Search for the cell housing the specified text and yield its [x, y] center coordinate. 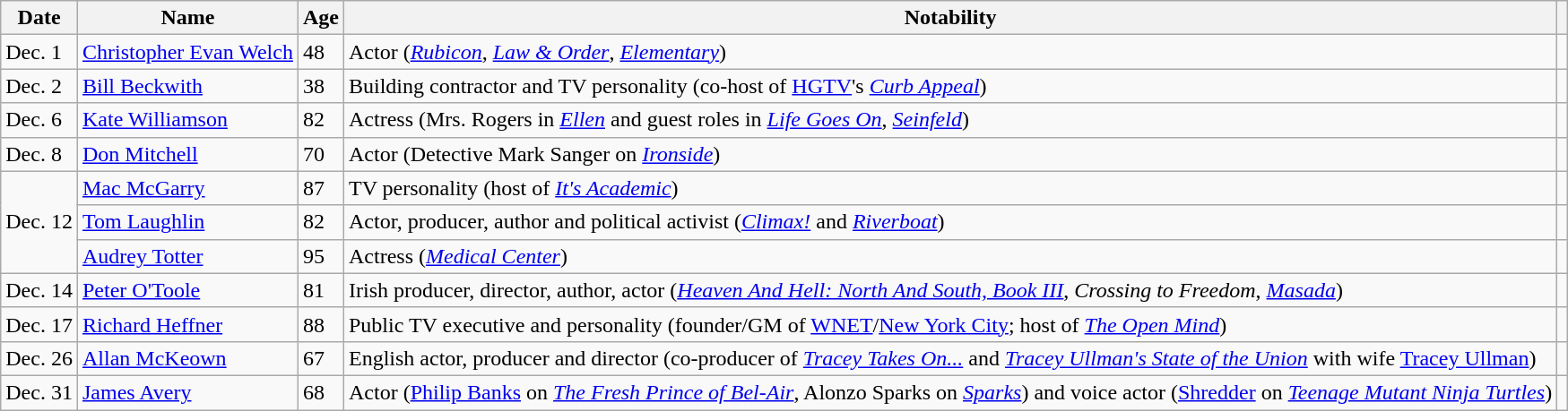
Actor (Detective Mark Sanger on Ironside) [950, 154]
Public TV executive and personality (founder/GM of WNET/New York City; host of The Open Mind) [950, 324]
English actor, producer and director (co-producer of Tracey Takes On... and Tracey Ullman's State of the Union with wife Tracey Ullman) [950, 358]
Actor (Philip Banks on The Fresh Prince of Bel-Air, Alonzo Sparks on Sparks) and voice actor (Shredder on Teenage Mutant Ninja Turtles) [950, 392]
Kate Williamson [187, 120]
Dec. 1 [39, 52]
Dec. 14 [39, 290]
Dec. 26 [39, 358]
Age [321, 18]
Dec. 8 [39, 154]
95 [321, 256]
Dec. 17 [39, 324]
Christopher Evan Welch [187, 52]
Bill Beckwith [187, 86]
Actress (Medical Center) [950, 256]
Building contractor and TV personality (co-host of HGTV's Curb Appeal) [950, 86]
67 [321, 358]
Dec. 31 [39, 392]
81 [321, 290]
87 [321, 188]
Date [39, 18]
Dec. 6 [39, 120]
88 [321, 324]
Don Mitchell [187, 154]
Audrey Totter [187, 256]
TV personality (host of It's Academic) [950, 188]
Irish producer, director, author, actor (Heaven And Hell: North And South, Book III, Crossing to Freedom, Masada) [950, 290]
70 [321, 154]
James Avery [187, 392]
68 [321, 392]
Peter O'Toole [187, 290]
Tom Laughlin [187, 222]
Actor, producer, author and political activist (Climax! and Riverboat) [950, 222]
Actor (Rubicon, Law & Order, Elementary) [950, 52]
Name [187, 18]
Actress (Mrs. Rogers in Ellen and guest roles in Life Goes On, Seinfeld) [950, 120]
38 [321, 86]
Richard Heffner [187, 324]
Allan McKeown [187, 358]
Mac McGarry [187, 188]
48 [321, 52]
Notability [950, 18]
Dec. 12 [39, 222]
Dec. 2 [39, 86]
